For the text-containing cell, return its midpoint in (X, Y) coordinate format. 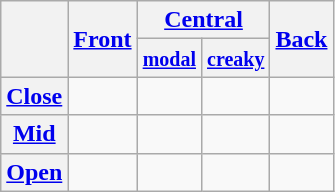
Central (204, 20)
Back (302, 39)
modal (169, 58)
Front (102, 39)
Open (34, 172)
creaky (235, 58)
Mid (34, 134)
Close (34, 96)
